Scan for the cell matching the given text and deliver its (x, y) coordinate at center. 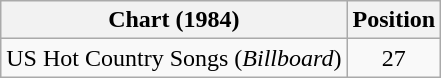
US Hot Country Songs (Billboard) (174, 58)
27 (394, 58)
Position (394, 20)
Chart (1984) (174, 20)
